Locate the cell with the specified text and output its [x, y] center coordinate. 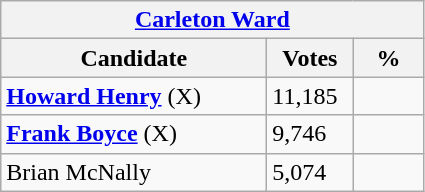
Votes [310, 58]
5,074 [310, 172]
Frank Boyce (X) [134, 134]
Howard Henry (X) [134, 96]
Candidate [134, 58]
Carleton Ward [212, 20]
11,185 [310, 96]
9,746 [310, 134]
% [388, 58]
Brian McNally [134, 172]
